Identify which cell holds the provided text, then report its [x, y] central coordinate. 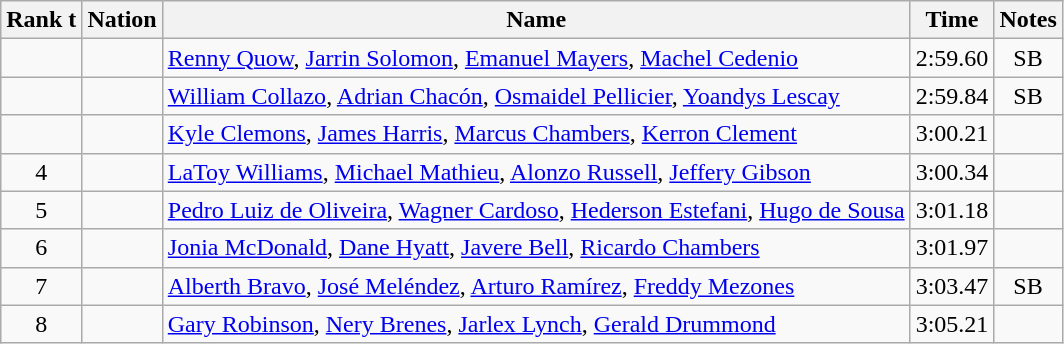
Nation [122, 20]
5 [42, 210]
3:01.97 [952, 248]
3:00.21 [952, 134]
William Collazo, Adrian Chacón, Osmaidel Pellicier, Yoandys Lescay [536, 96]
3:01.18 [952, 210]
4 [42, 172]
Time [952, 20]
Notes [1028, 20]
6 [42, 248]
Alberth Bravo, José Meléndez, Arturo Ramírez, Freddy Mezones [536, 286]
Kyle Clemons, James Harris, Marcus Chambers, Kerron Clement [536, 134]
LaToy Williams, Michael Mathieu, Alonzo Russell, Jeffery Gibson [536, 172]
Rank t [42, 20]
2:59.60 [952, 58]
Pedro Luiz de Oliveira, Wagner Cardoso, Hederson Estefani, Hugo de Sousa [536, 210]
3:03.47 [952, 286]
3:05.21 [952, 324]
8 [42, 324]
Name [536, 20]
Jonia McDonald, Dane Hyatt, Javere Bell, Ricardo Chambers [536, 248]
Renny Quow, Jarrin Solomon, Emanuel Mayers, Machel Cedenio [536, 58]
7 [42, 286]
2:59.84 [952, 96]
3:00.34 [952, 172]
Gary Robinson, Nery Brenes, Jarlex Lynch, Gerald Drummond [536, 324]
